Return the [x, y] coordinate for the center point of the cell that contains the specified text.  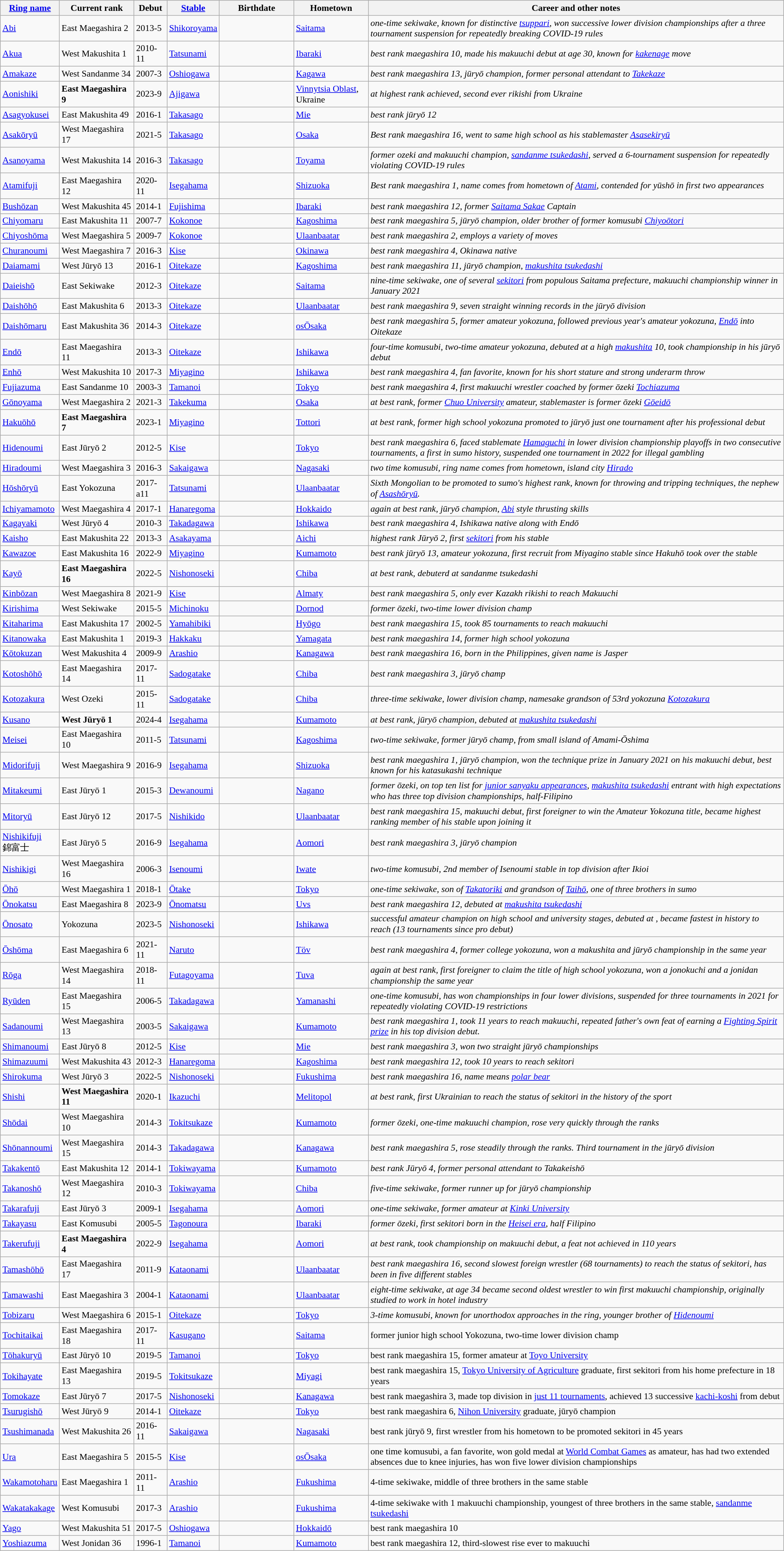
Iwate [331, 869]
best rank maegashira 3, made top division in just 11 tournaments, achieved 13 successive kachi-koshi from debut [576, 1396]
two-time sekiwake, former jūryō champ, from small island of Amami-Ōshima [576, 740]
Asakōryū [30, 135]
Yokozuna [97, 924]
Bushōzan [30, 206]
Yamahibiki [193, 624]
best rank maegashira 9, seven straight winning records in the jūryō division [576, 306]
best rank maegashira 15, former amateur at Toyo University [576, 1356]
best rank maegashira 12, former Saitama Sakae Captain [576, 206]
Tsushimanada [30, 1431]
East Makushita 49 [97, 115]
East Makushita 11 [97, 221]
Naruto [193, 950]
East Maegashira 10 [97, 740]
West Jūryō 13 [97, 266]
best rank maegashira 10 [576, 1528]
West Maegashira 7 [97, 251]
best rank jūryō 13, amateur yokozuna, first recruit from Miyagino stable since Hakuhō took over the stable [576, 554]
West Maegashira 10 [97, 1122]
2015-11 [151, 700]
2021-9 [151, 594]
East Maegashira 7 [97, 423]
East Jūryō 12 [97, 817]
Ōnomatsu [193, 904]
East Maegashira 14 [97, 674]
best rank maegashira 4, Okinawa native [576, 251]
East Maegashira 4 [97, 1243]
best rank maegashira 10, made his makuuchi debut at age 30, known for kakenage move [576, 54]
Hōshōryū [30, 489]
Gōnoyama [30, 402]
Hokkaidō [331, 1528]
Shimazuumi [30, 1062]
2011-9 [151, 1269]
Okinawa [331, 251]
best rank maegashira 4, fan favorite, known for his short stature and strong underarm throw [576, 372]
one-time sekiwake, former amateur at Kinki University [576, 1209]
Michinoku [193, 609]
East Jūryō 3 [97, 1209]
Kagayaki [30, 523]
East Maegashira 18 [97, 1336]
Chiyoshōma [30, 236]
2011-5 [151, 740]
2015-3 [151, 791]
best rank maegashira 4, first makuuchi wrestler coached by former ōzeki Tochiazuma [576, 387]
at best rank, first Ukrainian to reach the status of sekitori in the history of the sport [576, 1097]
West Maegashira 12 [97, 1188]
best rank Jūryō 4, former personal attendant to Takakeishō [576, 1168]
Takerufuji [30, 1243]
Atamifuji [30, 186]
Ōtake [193, 889]
Debut [151, 8]
2021-11 [151, 950]
2020-11 [151, 186]
nine-time sekiwake, one of several sekitori from populous Saitama prefecture, makuuchi championship winner in January 2021 [576, 286]
best rank maegashira 16, second slowest foreign wrestler (68 tournaments) to reach the status of sekitori, has been in five different stables [576, 1269]
Ajigawa [193, 95]
Stable [193, 8]
successful amateur champion on high school and university stages, debuted at , became fastest in history to reach (13 tournaments since pro debut) [576, 924]
Hometown [331, 8]
2007-3 [151, 74]
East Maegashira 12 [97, 186]
2020-1 [151, 1097]
best rank jūryō 12 [576, 115]
2015-1 [151, 1315]
Best rank maegashira 1, name comes from hometown of Atami, contended for yūshō in first two appearances [576, 186]
best rank maegashira 12, third-slowest rise ever to makuuchi [576, 1543]
East Makushita 12 [97, 1168]
2018-1 [151, 889]
best rank maegashira 15, Tokyo University of Agriculture graduate, first sekitori from his home prefecture in 18 years [576, 1376]
East Jūryō 2 [97, 448]
best rank maegashira 5, rose steadily through the ranks. Third tournament in the jūryō division [576, 1148]
Dornod [331, 609]
Hakkaku [193, 638]
Kagawa [331, 74]
Sadanoumi [30, 1027]
East Maegashira 1 [97, 1483]
West Makushita 4 [97, 654]
best rank maegashira 5, former amateur yokozuna, followed previous year's amateur yokozuna, Endō into Oitekaze [576, 326]
West Makushita 45 [97, 206]
2010-11 [151, 54]
Asanoyama [30, 161]
West Maegashira 11 [97, 1097]
2021-3 [151, 402]
best rank maegashira 12, debuted at makushita tsukedashi [576, 904]
Shirokuma [30, 1077]
Kōtokuzan [30, 654]
East Maegashira 8 [97, 904]
Aonishiki [30, 95]
former junior high school Yokozuna, two-time lower division champ [576, 1336]
at best rank, former high school yokozuna promoted to jūryō just one tournament after his professional debut [576, 423]
West Maegashira 9 [97, 766]
Almaty [331, 594]
at best rank, debuterd at sandanme tsukedashi [576, 573]
East Sekiwake [97, 286]
Asagyokusei [30, 115]
East Maegashira 11 [97, 352]
Toyama [331, 161]
Nishikigi [30, 869]
former ozeki and makuuchi champion, sandanme tsukedashi, served a 6-tournament suspension for repeatedly violating COVID-19 rules [576, 161]
Kotozakura [30, 700]
West Maegashira 8 [97, 594]
Fujiazuma [30, 387]
best rank maegashira 16, born in the Philippines, given name is Jasper [576, 654]
Ōhō [30, 889]
Shōnannoumi [30, 1148]
Tsurugishō [30, 1411]
East Maegashira 9 [97, 95]
Ōnosato [30, 924]
East Yokozuna [97, 489]
Shishi [30, 1097]
2011-11 [151, 1483]
Ōnokatsu [30, 904]
2013-5 [151, 28]
East Maegashira 17 [97, 1269]
Ura [30, 1457]
West Makushita 14 [97, 161]
Daishōhō [30, 306]
best rank maegashira 11, jūryō champion, makushita tsukedashi [576, 266]
West Maegashira 13 [97, 1027]
2023-5 [151, 924]
Miyagi [331, 1376]
Sixth Mongolian to be promoted to sumo's highest rank, known for throwing and tripping techniques, the nephew of Asashōryū. [576, 489]
East Maegashira 3 [97, 1295]
Akua [30, 54]
again at best rank, jūryō champion, Abi style thrusting skills [576, 509]
Hyōgo [331, 624]
2002-5 [151, 624]
2005-5 [151, 1224]
best rank maegashira 4, Ishikawa native along with Endō [576, 523]
Kasugano [193, 1336]
West Jūryō 1 [97, 720]
Takekuma [193, 402]
Hokkaido [331, 509]
best rank maegashira 6, Nihon University graduate, jūryō champion [576, 1411]
East Maegashira 5 [97, 1457]
Töv [331, 950]
West Makushita 1 [97, 54]
former ōzeki, first sekitori born in the Heisei era, half Filipino [576, 1224]
2018-11 [151, 976]
four-time komusubi, two-time amateur yokozuna, debuted at a high makushita 10, took championship in his jūryō debut [576, 352]
one-time sekiwake, son of Takatoriki and grandson of Taihō, one of three brothers in sumo [576, 889]
Melitopol [331, 1097]
best rank maegashira 13, jūryō champion, former personal attendant to Takekaze [576, 74]
Tamashōhō [30, 1269]
East Maegashira 6 [97, 950]
Shimanoumi [30, 1047]
East Makushita 6 [97, 306]
Birthdate [257, 8]
Kitanowaka [30, 638]
West Maegashira 5 [97, 236]
Midorifuji [30, 766]
best rank maegashira 3, won two straight jūryō championships [576, 1047]
East Komusubi [97, 1224]
East Jūryō 10 [97, 1356]
best rank maegashira 3, jūryō champ [576, 674]
five-time sekiwake, former runner up for jūryō championship [576, 1188]
former ōzeki, one-time makuuchi champion, rose very quickly through the ranks [576, 1122]
West Ozeki [97, 700]
East Maegashira 15 [97, 1001]
Kitaharima [30, 624]
Tagonoura [193, 1224]
Daieishō [30, 286]
Tuva [331, 976]
West Maegashira 6 [97, 1315]
2006-5 [151, 1001]
best rank jūryō 9, first wrestler from his hometown to be promoted sekitori in 45 years [576, 1431]
East Jūryō 7 [97, 1396]
Mitakeumi [30, 791]
2004-1 [151, 1295]
4-time sekiwake with 1 makuuchi championship, youngest of three brothers in the same stable, sandanme tsukedashi [576, 1508]
2017-1 [151, 509]
West Maegashira 3 [97, 468]
best rank maegashira 16, name means polar bear [576, 1077]
Kayō [30, 573]
Chiyomaru [30, 221]
former ōzeki, two-time lower division champ [576, 609]
Takakentō [30, 1168]
East Jūryō 1 [97, 791]
Ichiyamamoto [30, 509]
East Sandanme 10 [97, 387]
Fujishima [193, 206]
Shikoroyama [193, 28]
Ikazuchi [193, 1097]
at best rank, former Chuo University amateur, stablemaster is former ōzeki Gōeidō [576, 402]
Tochitaikai [30, 1336]
Kaisho [30, 538]
Tobizaru [30, 1315]
Dewanoumi [193, 791]
2016-11 [151, 1431]
2009-7 [151, 236]
West Maegashira 16 [97, 869]
Mitoryū [30, 817]
2009-9 [151, 654]
West Makushita 43 [97, 1062]
best rank maegashira 2, employs a variety of moves [576, 236]
West Maegashira 4 [97, 509]
Kotoshōhō [30, 674]
Kirishima [30, 609]
best rank maegashira 5, only ever Kazakh rikishi to reach Makuuchi [576, 594]
Wakatakakage [30, 1508]
two time komusubi, ring name comes from hometown, island city Hirado [576, 468]
2006-3 [151, 869]
Yago [30, 1528]
three-time sekiwake, lower division champ, namesake grandson of 53rd yokozuna Kotozakura [576, 700]
at highest rank achieved, second ever rikishi from Ukraine [576, 95]
best rank maegashira 3, jūryō champion [576, 843]
two-time komusubi, 2nd member of Isenoumi stable in top division after Ikioi [576, 869]
2023-1 [151, 423]
Enhō [30, 372]
best rank maegashira 5, jūryō champion, older brother of former komusubi Chiyoōtori [576, 221]
at best rank, jūryō champion, debuted at makushita tsukedashi [576, 720]
eight-time sekiwake, at age 34 became second oldest wrestler to win first makuuchi championship, originally studied to work in hotel industry [576, 1295]
West Jūryō 9 [97, 1411]
Yamanashi [331, 1001]
Wakamotoharu [30, 1483]
West Sandanme 34 [97, 74]
best rank maegashira 1, jūryō champion, won the technique prize in January 2021 on his makuuchi debut, best known for his katasukashi technique [576, 766]
East Makushita 22 [97, 538]
East Jūryō 5 [97, 843]
Futagoyama [193, 976]
Yamagata [331, 638]
Endō [30, 352]
West Jūryō 4 [97, 523]
Tomokaze [30, 1396]
best rank maegashira 1, took 11 years to reach makuuchi, repeated father's own feat of earning a Fighting Spirit prize in his top division debut. [576, 1027]
East Maegashira 2 [97, 28]
best rank maegashira 12, took 10 years to reach sekitori [576, 1062]
best rank maegashira 4, former college yokozuna, won a makushita and jūryō championship in the same year [576, 950]
Current rank [97, 8]
West Komusubi [97, 1508]
Tottori [331, 423]
West Makushita 51 [97, 1528]
Daiamami [30, 266]
again at best rank, first foreigner to claim the title of high school yokozuna, won a jonokuchi and a jonidan championship the same year [576, 976]
East Maegashira 13 [97, 1376]
Kawazoe [30, 554]
Ring name [30, 8]
West Jūryō 3 [97, 1077]
Amakaze [30, 74]
Hiradoumi [30, 468]
Takayasu [30, 1224]
Nagano [331, 791]
1996-1 [151, 1543]
Best rank maegashira 16, went to same high school as his stablemaster Asasekiryū [576, 135]
East Makushita 16 [97, 554]
West Makushita 26 [97, 1431]
4-time sekiwake, middle of three brothers in the same stable [576, 1483]
3-time komusubi, known for unorthodox approaches in the ring, younger brother of Hidenoumi [576, 1315]
2021-5 [151, 135]
Yoshiazuma [30, 1543]
Tokihayate [30, 1376]
Ōshōma [30, 950]
2017-a11 [151, 489]
2003-3 [151, 387]
Uvs [331, 904]
West Maegashira 15 [97, 1148]
Ryūden [30, 1001]
Takanoshō [30, 1188]
East Maegashira 16 [97, 573]
Nishikifuji錦富士 [30, 843]
2009-1 [151, 1209]
East Makushita 17 [97, 624]
Asakayama [193, 538]
West Makushita 10 [97, 372]
Shōdai [30, 1122]
2024-4 [151, 720]
East Makushita 1 [97, 638]
West Jonidan 36 [97, 1543]
Daishōmaru [30, 326]
at best rank, took championship on makuuchi debut, a feat not achieved in 110 years [576, 1243]
Churanoumi [30, 251]
Tamawashi [30, 1295]
best rank maegashira 15, took 85 tournaments to reach makuuchi [576, 624]
East Jūryō 8 [97, 1047]
Kusano [30, 720]
Hakuōhō [30, 423]
Meisei [30, 740]
2003-5 [151, 1027]
Abi [30, 28]
Takarafuji [30, 1209]
Tōhakuryū [30, 1356]
highest rank Jūryō 2, first sekitori from his stable [576, 538]
West Maegashira 17 [97, 135]
West Sekiwake [97, 609]
Kinbōzan [30, 594]
Career and other notes [576, 8]
Isenoumi [193, 869]
Aichi [331, 538]
Hidenoumi [30, 448]
2007-7 [151, 221]
East Makushita 36 [97, 326]
West Maegashira 2 [97, 402]
best rank maegashira 14, former high school yokozuna [576, 638]
West Maegashira 1 [97, 889]
Rōga [30, 976]
West Maegashira 14 [97, 976]
Nishikido [193, 817]
Vinnytsia Oblast, Ukraine [331, 95]
2019-3 [151, 638]
